Find where the given text appears and provide that cell's center as (x, y) coordinate. 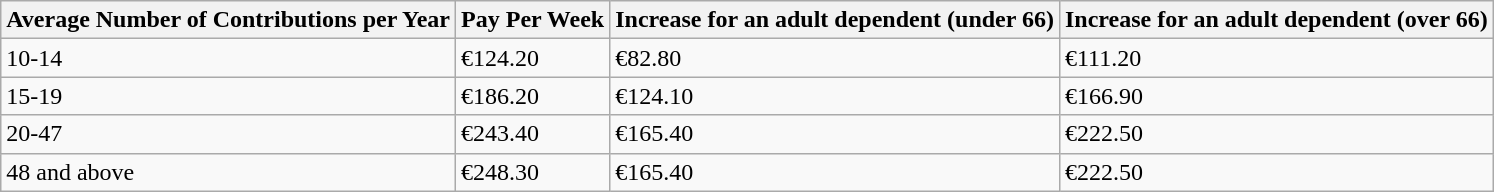
€186.20 (533, 96)
Pay Per Week (533, 20)
€248.30 (533, 172)
15-19 (228, 96)
20-47 (228, 134)
€243.40 (533, 134)
48 and above (228, 172)
€166.90 (1276, 96)
Increase for an adult dependent (over 66) (1276, 20)
10-14 (228, 58)
Increase for an adult dependent (under 66) (835, 20)
€124.20 (533, 58)
Average Number of Contributions per Year (228, 20)
€82.80 (835, 58)
€124.10 (835, 96)
€111.20 (1276, 58)
